Locate the cell with the specified text and output its [x, y] center coordinate. 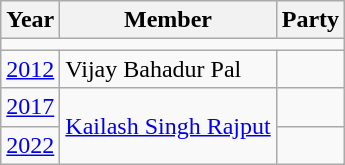
2022 [30, 145]
2012 [30, 69]
Member [168, 20]
Party [310, 20]
2017 [30, 107]
Vijay Bahadur Pal [168, 69]
Kailash Singh Rajput [168, 126]
Year [30, 20]
